Detect which cell encompasses the target text, then output its [x, y] center coordinate. 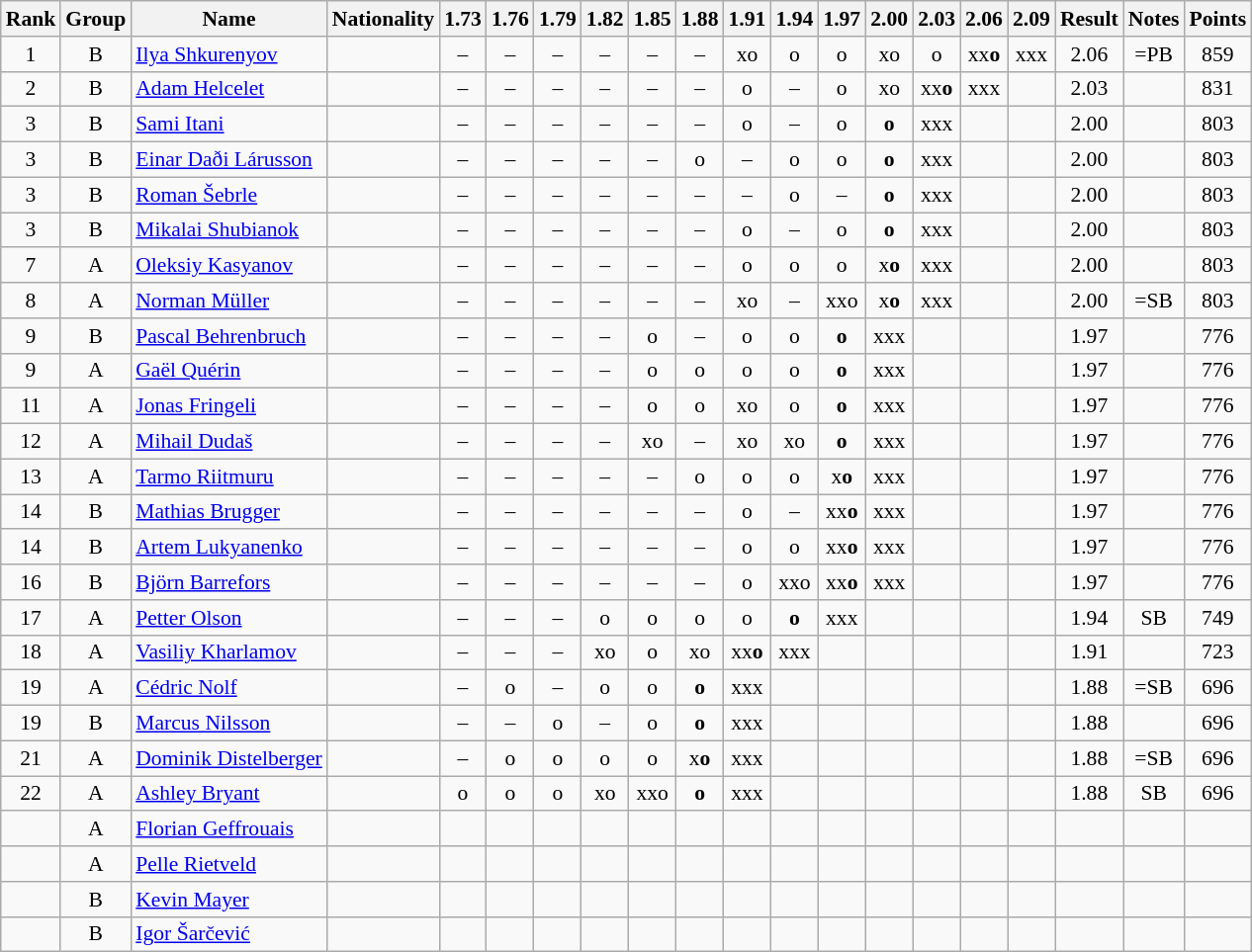
Mikalai Shubianok [229, 230]
Name [229, 19]
Gaël Quérin [229, 371]
1.76 [510, 19]
Nationality [384, 19]
Tarmo Riitmuru [229, 476]
2 [32, 89]
=PB [1154, 54]
Points [1217, 19]
Notes [1154, 19]
Pascal Behrenbruch [229, 336]
Dominik Distelberger [229, 758]
723 [1217, 652]
1.82 [605, 19]
Cédric Nolf [229, 688]
Norman Müller [229, 301]
1.85 [653, 19]
17 [32, 618]
Igor Šarčević [229, 934]
12 [32, 442]
13 [32, 476]
Artem Lukyanenko [229, 548]
11 [32, 406]
8 [32, 301]
Mathias Brugger [229, 512]
Mihail Dudaš [229, 442]
21 [32, 758]
22 [32, 794]
Roman Šebrle [229, 195]
Einar Daði Lárusson [229, 160]
831 [1217, 89]
7 [32, 266]
1 [32, 54]
Adam Helcelet [229, 89]
Petter Olson [229, 618]
859 [1217, 54]
Vasiliy Kharlamov [229, 652]
Florian Geffrouais [229, 829]
Jonas Fringeli [229, 406]
Oleksiy Kasyanov [229, 266]
2.09 [1031, 19]
1.79 [558, 19]
16 [32, 582]
Pelle Rietveld [229, 864]
Björn Barrefors [229, 582]
Kevin Mayer [229, 900]
Group [95, 19]
Marcus Nilsson [229, 724]
749 [1217, 618]
Ashley Bryant [229, 794]
Sami Itani [229, 125]
Ilya Shkurenyov [229, 54]
Result [1090, 19]
18 [32, 652]
1.73 [463, 19]
Rank [32, 19]
